From the cell containing the given text, extract its center point as (X, Y) coordinate. 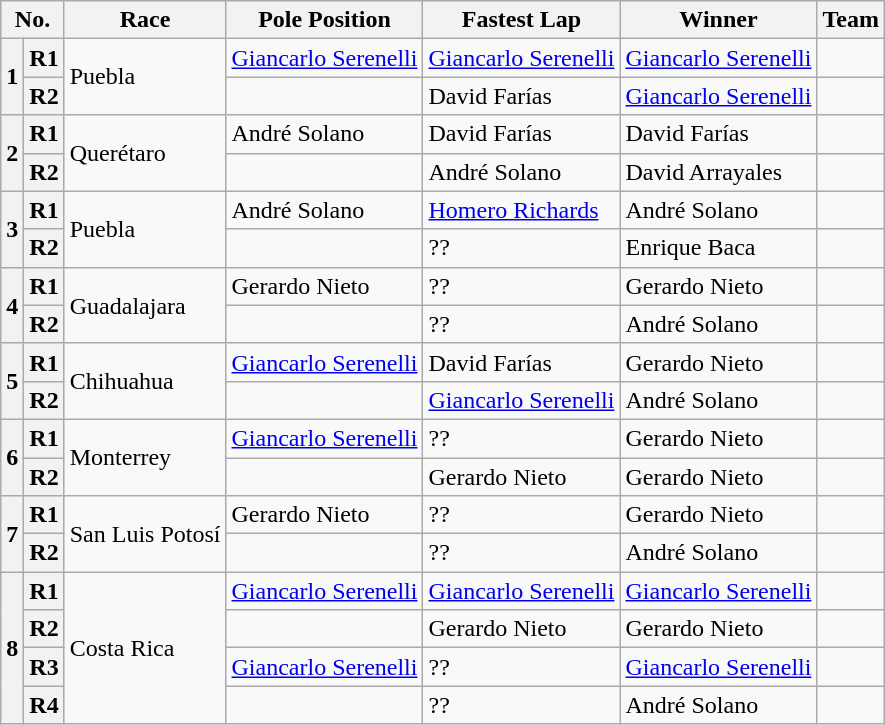
Fastest Lap (522, 20)
1 (12, 77)
Enrique Baca (718, 248)
2 (12, 153)
Costa Rica (145, 648)
Chihuahua (145, 381)
David Arrayales (718, 172)
Winner (718, 20)
San Luis Potosí (145, 534)
Querétaro (145, 153)
Pole Position (324, 20)
8 (12, 648)
No. (32, 20)
R3 (44, 667)
Homero Richards (522, 210)
Team (851, 20)
Monterrey (145, 457)
Guadalajara (145, 305)
3 (12, 229)
6 (12, 457)
4 (12, 305)
5 (12, 381)
R4 (44, 705)
7 (12, 534)
Race (145, 20)
